Scan for the cell matching the given text and deliver its (X, Y) coordinate at center. 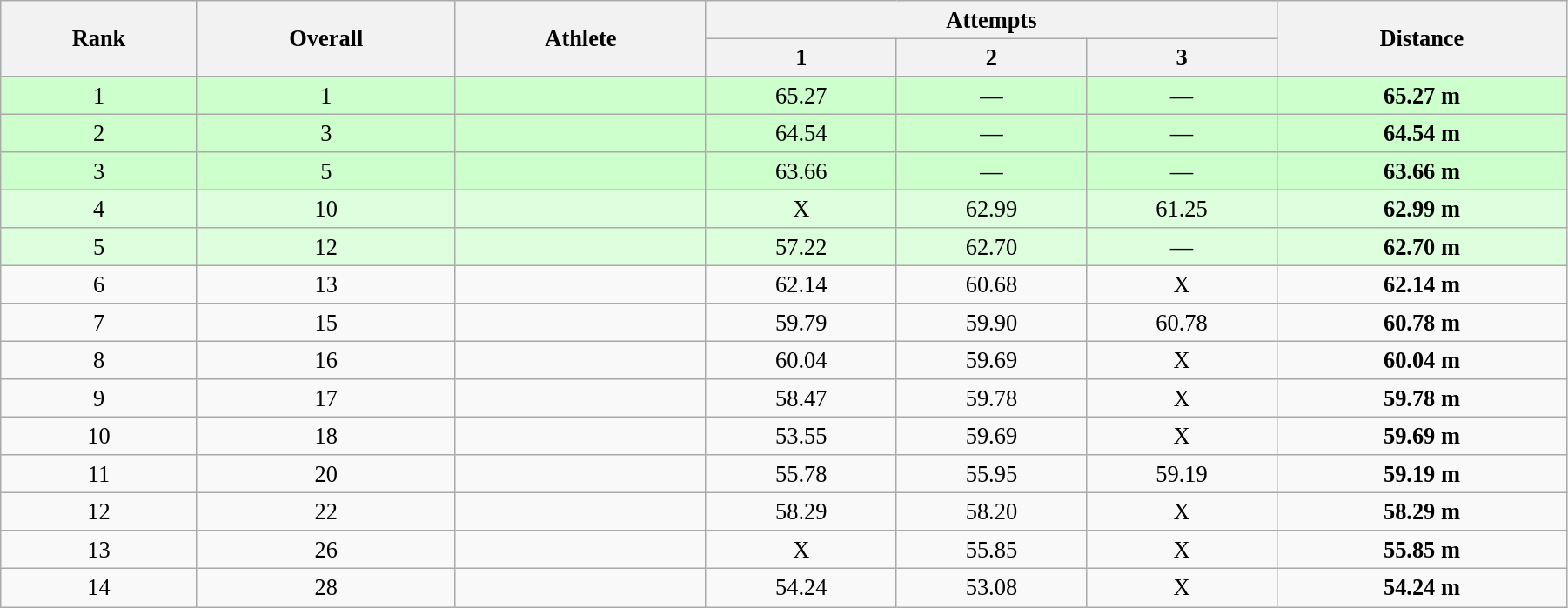
55.78 (801, 474)
7 (99, 323)
59.19 m (1422, 474)
60.78 m (1422, 323)
15 (325, 323)
61.25 (1182, 209)
Distance (1422, 38)
4 (99, 209)
53.55 (801, 436)
9 (99, 398)
62.70 m (1422, 247)
59.69 m (1422, 436)
64.54 (801, 133)
26 (325, 550)
59.78 m (1422, 398)
22 (325, 511)
63.66 m (1422, 171)
65.27 m (1422, 95)
14 (99, 588)
64.54 m (1422, 133)
Rank (99, 38)
62.99 (992, 209)
59.78 (992, 398)
60.04 m (1422, 360)
60.78 (1182, 323)
62.70 (992, 247)
59.19 (1182, 474)
58.47 (801, 398)
55.95 (992, 474)
Overall (325, 38)
18 (325, 436)
55.85 m (1422, 550)
63.66 (801, 171)
62.14 (801, 284)
59.90 (992, 323)
58.29 (801, 511)
65.27 (801, 95)
59.79 (801, 323)
8 (99, 360)
53.08 (992, 588)
55.85 (992, 550)
58.29 m (1422, 511)
60.04 (801, 360)
62.14 m (1422, 284)
54.24 m (1422, 588)
54.24 (801, 588)
60.68 (992, 284)
11 (99, 474)
28 (325, 588)
Attempts (991, 19)
58.20 (992, 511)
16 (325, 360)
62.99 m (1422, 209)
6 (99, 284)
17 (325, 398)
57.22 (801, 247)
20 (325, 474)
Athlete (580, 38)
